Search for the cell housing the specified text and yield its (x, y) center coordinate. 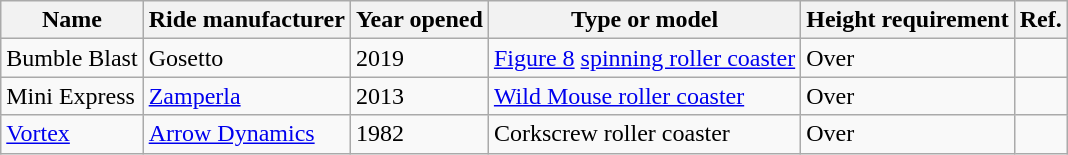
Arrow Dynamics (246, 134)
Height requirement (908, 20)
1982 (419, 134)
Zamperla (246, 96)
Mini Express (72, 96)
2019 (419, 58)
Corkscrew roller coaster (644, 134)
Gosetto (246, 58)
Ride manufacturer (246, 20)
Wild Mouse roller coaster (644, 96)
2013 (419, 96)
Year opened (419, 20)
Ref. (1040, 20)
Figure 8 spinning roller coaster (644, 58)
Type or model (644, 20)
Bumble Blast (72, 58)
Name (72, 20)
Vortex (72, 134)
